For the text-containing cell, return its midpoint in (X, Y) coordinate format. 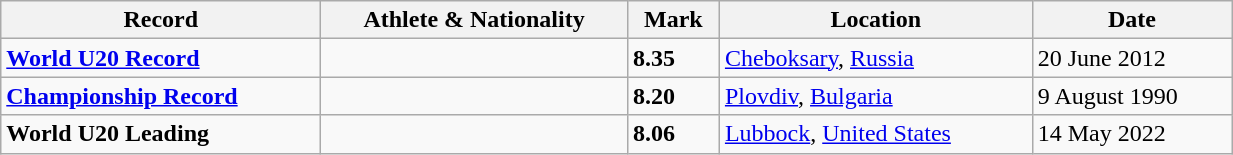
Athlete & Nationality (474, 20)
Plovdiv, Bulgaria (876, 96)
Date (1132, 20)
Mark (673, 20)
World U20 Record (161, 58)
Record (161, 20)
8.35 (673, 58)
Cheboksary, Russia (876, 58)
9 August 1990 (1132, 96)
Lubbock, United States (876, 134)
8.06 (673, 134)
World U20 Leading (161, 134)
Championship Record (161, 96)
14 May 2022 (1132, 134)
Location (876, 20)
8.20 (673, 96)
20 June 2012 (1132, 58)
